Return [X, Y] of the center of cell containing provided text 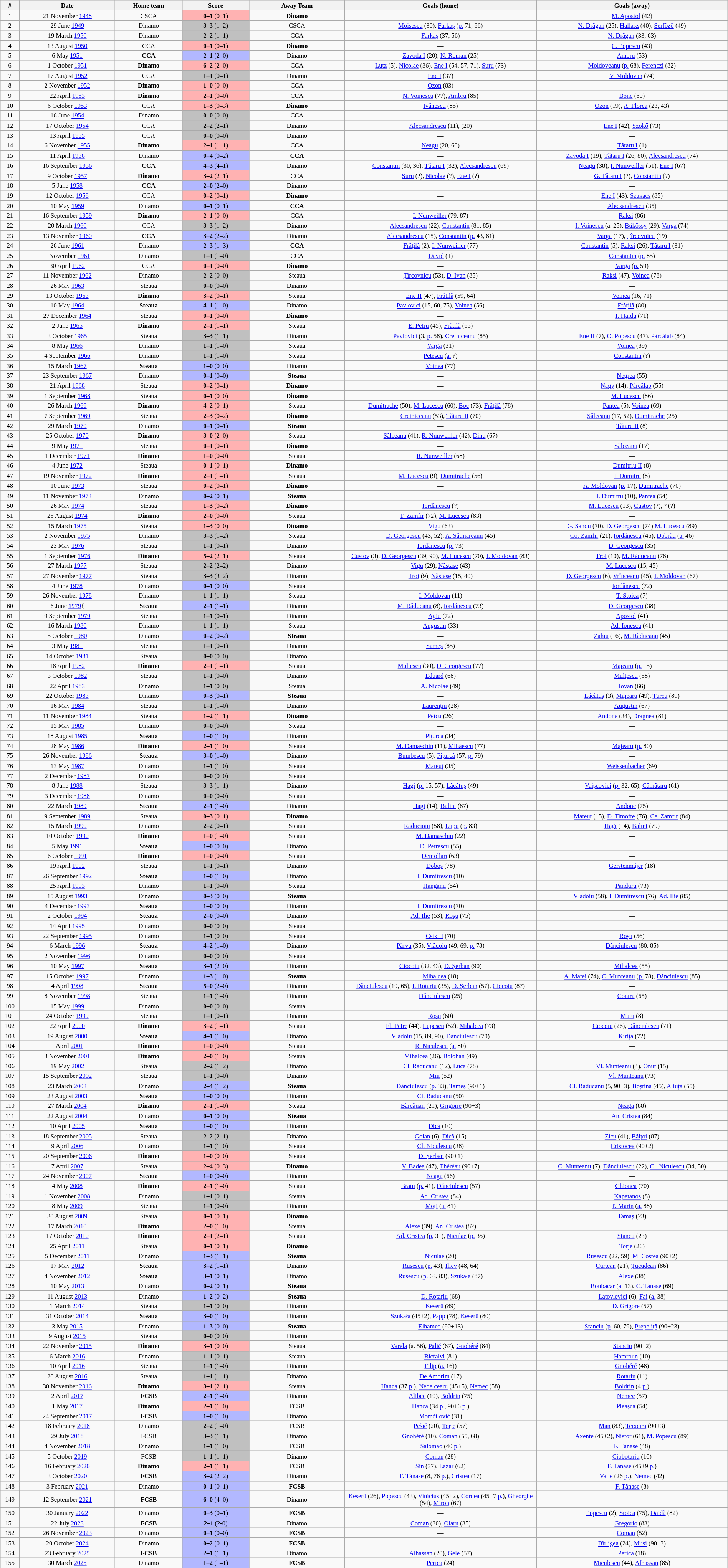
9 October 1957 [68, 175]
Nemec (57) [632, 1396]
Ozon (19), A. Florea (23, 43) [632, 105]
74 [10, 745]
Răducioiu (58), Lupu (p. 83) [441, 826]
I. Dumitru (8) [632, 476]
92 [10, 925]
13 [10, 135]
Andone (75) [632, 806]
Goals (home) [441, 5]
107 [10, 1076]
Majearu (p. 15) [632, 666]
2–2 (2–2) [215, 565]
23 March 2003 [68, 1086]
28 [10, 285]
22 November 2015 [68, 1346]
16 March 1980 [68, 626]
3 May 1981 [68, 646]
R. Niculescu (a. 80) [441, 1046]
16 September 1959 [68, 215]
4 December 1993 [68, 905]
11 August 2013 [68, 1296]
Dumitrache (50), M. Lucescu (60), Boc (73), Frățilă (78) [441, 405]
Doboș (78) [441, 866]
Ozon (83) [441, 85]
Ghionea (70) [632, 1186]
M. Lucescu (86) [632, 395]
10 April 2005 [68, 1126]
59 [10, 595]
11 April 1956 [68, 155]
35 [10, 355]
20 March 1960 [68, 225]
7 September 1969 [68, 415]
Filip (a. 16)) [441, 1366]
E. Petru (45), Frățilă (65) [441, 325]
89 [10, 896]
20 [10, 205]
85 [10, 856]
Coman (30), Olaru (35) [441, 1523]
21 [10, 215]
Niculae (20) [441, 1256]
I. Moldovan (11) [441, 595]
Rusescu (p. 63, 83), Szukała (87) [441, 1276]
6 May 1951 [68, 55]
Ad. Ionescu (41) [632, 626]
106 [10, 1066]
1 September 1976 [68, 555]
152 [10, 1533]
1 November 1961 [68, 255]
Zavoda I (20), N. Roman (25) [441, 55]
46 [10, 466]
27 [10, 275]
37 [10, 375]
Ivănescu (85) [441, 105]
132 [10, 1326]
136 [10, 1366]
3 February 2021 [68, 1486]
M. Lucescu (15, 45) [632, 565]
96 [10, 966]
62 [10, 626]
43 [10, 435]
Ad. Ilie (53), Roșu (75) [441, 915]
Kiriță (72) [632, 1036]
3 [10, 35]
97 [10, 976]
3–1 (0–0) [215, 1346]
65 [10, 656]
50 [10, 506]
Mulțescu (30), D. Georgescu (77) [441, 666]
1 October 1951 [68, 65]
Perica (18) [632, 1553]
13 November 1960 [68, 235]
145 [10, 1456]
24 September 2017 [68, 1416]
Hagi (14), Balint (79) [632, 826]
Augustin (67) [632, 706]
6 June 1979{ [68, 605]
D. Petrescu (55) [441, 846]
Boubacar (a. 13), C. Tănase (69) [632, 1286]
7 April 2007 [68, 1166]
20 August 2016 [68, 1376]
22 April 1983 [68, 686]
Bratu (p. 41), Dănciulescu (57) [441, 1186]
15 March 1975 [68, 525]
15 August 1993 [68, 896]
42 [10, 425]
75 [10, 755]
V. Moldovan (74) [632, 75]
Coman (52) [632, 1533]
Sameș (85) [441, 646]
121 [10, 1216]
Laurențiu (28) [441, 706]
3 October 2020 [68, 1476]
21 November 1948 [68, 15]
34 [10, 345]
Vl. Munteanu (73) [632, 1076]
16 May 1984 [68, 706]
Curtean (21), Țucudean (86) [632, 1266]
1 November 2008 [68, 1196]
30 January 2022 [68, 1513]
Salomão (40 p.) [441, 1446]
30 April 1962 [68, 265]
117 [10, 1176]
5–2 (2–1) [215, 555]
36 [10, 365]
Alibec (10), Boldrin (75) [441, 1396]
10 May 2013 [68, 1286]
Boldrin (4 p.) [632, 1386]
Neaga (66) [441, 1176]
Voinea (77) [441, 365]
Alecsandrescu (15), Constantin (p. 43, 81) [441, 235]
13 October 1963 [68, 296]
I. Dumitrescu (70) [441, 905]
5 June 1958 [68, 185]
Mihalcea (18) [441, 976]
134 [10, 1346]
David (1) [441, 255]
Torje (26) [632, 1246]
16 June 1954 [68, 115]
I. Voinescu (a. 25), Bükössy (29), Varga (74) [632, 225]
Ad. Cristea (p. 31), Niculae (p. 35) [441, 1236]
123 [10, 1236]
Alexe (38) [632, 1276]
Bicfalvi (81) [441, 1356]
26 November 1978 [68, 595]
Zicu (41), Bălțoi (87) [632, 1136]
F. Tănase (48) [632, 1446]
140 [10, 1406]
Cl. Răducanu (50) [441, 1096]
Zahiu (16), M. Răducanu (45) [632, 636]
Vlădoiu (15, 89, 90), Dănciulescu (70) [441, 1036]
3–3 (3–2) [215, 575]
141 [10, 1416]
154 [10, 1553]
110 [10, 1106]
19 April 1992 [68, 866]
D. Georgescu (6), Vrînceanu (45), I. Moldovan (67) [632, 575]
111 [10, 1116]
1 [10, 15]
22 July 2023 [68, 1523]
D. Șerban (90+1) [441, 1156]
Troi (9), Năstase (15, 40) [441, 575]
Ene I (43), Szakacs (85) [632, 195]
9 August 2015 [68, 1336]
Rusescu (22, 59), M. Costea (90+2) [632, 1256]
13 April 1955 [68, 135]
Vigu (63) [441, 525]
16 [10, 165]
52 [10, 525]
Co. Zamfir (21), Iordănescu (46), Dobrău (a. 46) [632, 535]
Mateuț (35) [441, 766]
Goals (away) [632, 5]
Agiu (72) [441, 616]
58 [10, 585]
15 September 2002 [68, 1076]
10 October 1990 [68, 836]
Pešić (20), Torje (57) [441, 1426]
Moldoveanu (p. 68), Ferenczi (82) [632, 65]
Ambru (53) [632, 55]
143 [10, 1436]
2 April 2017 [68, 1396]
Hagi (p. 15, 57), Lăcătuș (49) [441, 786]
135 [10, 1356]
17 May 2012 [68, 1266]
0–2 (0–2) [215, 636]
Roșu (60) [441, 1016]
# [10, 5]
T. Stoica (7) [632, 595]
6 October 1991 [68, 856]
4 November 2012 [68, 1276]
108 [10, 1086]
Rusescu (p. 43), Iliev (48, 64) [441, 1266]
3–2 (0–1) [215, 296]
104 [10, 1046]
39 [10, 395]
17 March 2010 [68, 1226]
2–2 (0–1) [215, 826]
10 May 1964 [68, 306]
63 [10, 636]
13 August 1950 [68, 45]
11 November 1973 [68, 496]
Elhamed (90+13) [441, 1326]
Csik II (70) [441, 936]
84 [10, 846]
16 September 1956 [68, 165]
Cristocea (90+2) [632, 1146]
3 October 1965 [68, 335]
19 May 2002 [68, 1066]
4 June 1978 [68, 585]
G. Sandu (70), D. Georgescu (74) M. Lucescu (89) [632, 525]
28 May 1986 [68, 745]
2 November 1952 [68, 85]
27 March 1977 [68, 565]
18 [10, 185]
D. Georgescu (43, 52), A. Sătmăreanu (45) [441, 535]
Bărcăuan (21), Grigorie (90+3) [441, 1106]
Raksi (47), Voinea (78) [632, 275]
Neagu (38), I. Nunweiller (51), Ene I (67) [632, 165]
3 December 1988 [68, 796]
66 [10, 666]
Dumitriu II (8) [632, 466]
3 October 1982 [68, 676]
81 [10, 816]
11 November 1962 [68, 275]
Moisescu (30), Farkaș (p. 71, 86) [441, 25]
18 August 1985 [68, 735]
Alexe (39), An. Cristea (82) [441, 1226]
102 [10, 1026]
2–1 (2–1) [215, 1236]
129 [10, 1296]
P. Marin (a. 88) [632, 1206]
Demollari (63) [441, 856]
90 [10, 905]
27 November 1977 [68, 575]
53 [10, 535]
60 [10, 605]
15 May 1999 [68, 1006]
Valle (26 p.), Nemec (42) [632, 1476]
133 [10, 1336]
2–1 (2-0) [215, 1523]
30 March 2025 [68, 1563]
2 [10, 25]
Weissenbacher (69) [632, 766]
Fl. Petre (44), Lupescu (52), Mihalcea (73) [441, 1026]
24 October 1999 [68, 1016]
2 November 1975 [68, 535]
I. Dumitru (10), Pantea (54) [632, 496]
95 [10, 956]
Constantin (p. 85) [632, 255]
M. Lucescu (9), Dumitrache (56) [441, 476]
19 August 2000 [68, 1036]
148 [10, 1486]
12 October 1958 [68, 195]
25 April 2011 [68, 1246]
Voinea (89) [632, 345]
94 [10, 946]
Mateuț (15), D. Timofte (76), Ce. Zamfir (84) [632, 816]
2–3 (1–3) [215, 245]
Zavoda I (19), Tătaru I (26, 80), Alecsandrescu (74) [632, 155]
M. Damaschin (11), Mihăescu (77) [441, 745]
2 October 1994 [68, 915]
5 May 1991 [68, 846]
Vaișcovici (p. 32, 65), Cămătaru (61) [632, 786]
22 October 1983 [68, 696]
44 [10, 446]
40 [10, 405]
30 August 2009 [68, 1216]
Ciocoiu (32, 43), D. Șerban (90) [441, 966]
Miculescu (44), Alhassan (85) [632, 1563]
91 [10, 915]
C. Popescu (43) [632, 45]
4 September 1966 [68, 355]
Ciocoiu (26), Dănciulescu (71) [632, 1026]
Keserü (89) [441, 1306]
8 May 2009 [68, 1206]
48 [10, 486]
Stancu (23) [632, 1236]
67 [10, 676]
Frățilă (80) [632, 306]
Bumbescu (5), Pițurcă (57, p. 79) [441, 755]
11 November 1984 [68, 715]
Bîrligea (24), Musi (90+3) [632, 1543]
Dănciulescu (p. 33), Tameș (90+1) [441, 1086]
Frățilă (2), I. Nunweiller (77) [441, 245]
Score [215, 5]
72 [10, 725]
C. Munteanu (7), Dănciulescu (22), Cl. Niculescu (34, 50) [632, 1166]
118 [10, 1186]
77 [10, 776]
M. Lucescu (13), Custov (?), ? (?) [632, 506]
126 [10, 1266]
Popescu (2), Stoica (75), Oaidă (82) [632, 1513]
A. Nicolae (49) [441, 686]
Negrea (55) [632, 375]
122 [10, 1226]
I. Nunweiller (79, 87) [441, 215]
4 [10, 45]
5–0 (2–0) [215, 986]
30 [10, 306]
138 [10, 1386]
10 May 1997 [68, 966]
Vlădoiu (58), I. Dumitrescu (76), Ad. Ilie (85) [632, 896]
2–2 (1–2) [215, 1066]
Mihalcea (26), Bolohan (49) [441, 1056]
1 December 1971 [68, 456]
Home team [149, 5]
D. Georgescu (38) [632, 605]
6 March 2016 [68, 1356]
Raksi (86) [632, 215]
27 December 1964 [68, 316]
6 November 1955 [68, 145]
1–2 (0–2) [215, 1296]
2–1 (2–0) [215, 55]
22 September 1995 [68, 936]
Miu (52) [441, 1076]
Alecsandrescu (35) [632, 205]
Sin (37), Lazăr (62) [441, 1466]
Moți (a. 81) [441, 1206]
N. Voinescu (77), Ambru (85) [441, 95]
10 April 2016 [68, 1366]
116 [10, 1166]
23 September 1967 [68, 375]
Apostol (41) [632, 616]
79 [10, 796]
Vigu (29), Năstase (43) [441, 565]
32 [10, 325]
86 [10, 866]
51 [10, 516]
23 [10, 235]
8 June 1988 [68, 786]
Varga (17), Țîrcovnicu (19) [632, 235]
Stanciu (90+2) [632, 1346]
Tamaș (23) [632, 1216]
125 [10, 1256]
Hagi (14), Balint (87) [441, 806]
A. Matei (74), C. Munteanu (p. 78), Dănciulescu (85) [632, 976]
Kapetanos (8) [632, 1196]
Majearu (p. 80) [632, 745]
64 [10, 646]
26 May 1974 [68, 506]
M. Răducanu (8), Iordănescu (73) [441, 605]
3–1 (0–1) [215, 1276]
153 [10, 1543]
3 November 2001 [68, 1056]
Neagu (20, 60) [441, 145]
29 March 1970 [68, 425]
F. Tănase (8, 76 p.), Cristea (17) [441, 1476]
Sălceanu (17) [632, 446]
Țîrcovnicu (53), D. Ivan (85) [441, 275]
9 May 1971 [68, 446]
14 April 1995 [68, 925]
Mihalcea (55) [632, 966]
Gnohéré (10), Coman (55, 68) [441, 1436]
Farkaș (37, 56) [441, 35]
8 November 1998 [68, 996]
2–2 (1–0) [215, 1426]
2 November 1996 [68, 956]
22 August 2004 [68, 1116]
41 [10, 415]
12 [10, 126]
Varela (a. 56), Palić (67), Gnohéré (84) [441, 1346]
Latovlevici (6), Fai (a. 38) [632, 1296]
Gerstenmájer (18) [632, 866]
61 [10, 616]
Lăcătuș (3), Majearu (49), Turcu (89) [632, 696]
M. Damaschin (22) [441, 836]
131 [10, 1316]
Away Team [297, 5]
6 March 1996 [68, 946]
83 [10, 836]
82 [10, 826]
149 [10, 1499]
99 [10, 996]
Vl. Munteanu (4), Onuț (15) [632, 1066]
Stanciu (p. 60, 79), Prepeliță (90+23) [632, 1326]
4 May 2008 [68, 1186]
16 February 2020 [68, 1466]
Varga (p. 59) [632, 265]
Alecsandrescu (22), Constantin (81, 85) [441, 225]
22 March 1989 [68, 806]
4 April 1998 [68, 986]
23 February 2025 [68, 1553]
9 September 1989 [68, 816]
137 [10, 1376]
45 [10, 456]
33 [10, 335]
57 [10, 575]
73 [10, 735]
Iordănescu (72) [632, 585]
54 [10, 545]
9 September 1979 [68, 616]
19 March 1950 [68, 35]
Perica (24) [441, 1563]
14 October 1981 [68, 656]
26 November 1986 [68, 755]
Coman (28) [441, 1456]
20 October 2024 [68, 1543]
115 [10, 1156]
Suru (?), Nicolae (?), Ene I (?) [441, 175]
23 August 2003 [68, 1096]
25 October 1970 [68, 435]
15 October 1997 [68, 976]
N. Drăgan (33, 63) [632, 35]
2–2 (0–0) [215, 275]
Date [68, 5]
112 [10, 1126]
15 May 1985 [68, 725]
11 [10, 115]
3–1 (2–1) [215, 1386]
69 [10, 696]
17 October 1954 [68, 126]
124 [10, 1246]
26 November 2023 [68, 1533]
151 [10, 1523]
Iordănescu (p. 73) [441, 545]
Momčilović (31) [441, 1416]
Ene II (47), Frățilă (59, 64) [441, 296]
Lutz (5), Nicolae (36), Ene I (54, 57, 71), Suru (73) [441, 65]
103 [10, 1036]
29 July 2018 [68, 1436]
Ad. Cristea (84) [441, 1196]
Gregório (83) [632, 1523]
1–3 (1–0) [215, 976]
F. Tănase (8) [632, 1486]
Axente (45+2), Nistor (61), M. Popescu (89) [632, 1436]
25 August 1974 [68, 516]
9 [10, 95]
Iordănescu (?) [441, 506]
130 [10, 1306]
3–0 (2–0) [215, 435]
Augustin (33) [441, 626]
Eduard (68) [441, 676]
5 [10, 55]
17 [10, 175]
Mutu (8) [632, 1016]
Sălceanu (17, 52), Dumitrache (25) [632, 415]
M. Apostol (42) [632, 15]
98 [10, 986]
6–2 (2–0) [215, 65]
105 [10, 1056]
87 [10, 876]
Tătaru I (1) [632, 145]
139 [10, 1396]
2–0 (2–0) [215, 185]
Constantin (?) [632, 355]
26 March 1969 [68, 405]
10 May 1959 [68, 205]
12 September 2021 [68, 1499]
Contra (65) [632, 996]
1–3 (0–3) [215, 105]
Mulțescu (58) [632, 676]
68 [10, 686]
A. Moldovan (p. 17), Dumitrache (70) [632, 486]
Pavlovici (3, p. 58), Creiniceanu (85) [441, 335]
Panduru (73) [632, 886]
2–2 (1–1) [215, 35]
Keserü (26), Popescu (43), Vinícius (45+2), Cordea (45+7 p.), Gheorghe (54), Miron (67) [441, 1499]
Man (83), Teixeira (90+3) [632, 1426]
Cl. Niculescu (38) [441, 1146]
Hanganu (54) [441, 886]
3–1 (2–0) [215, 966]
Cl. Răducanu (5, 90+3), Boștină (45), Aliuță (55) [632, 1086]
9 April 2006 [68, 1146]
29 June 1949 [68, 25]
Andone (34), Dragnea (81) [632, 715]
26 June 1961 [68, 245]
I. Haidu (71) [632, 316]
Dănciulescu (80, 85) [632, 946]
6 [10, 65]
N. Drăgan (25), Hallasz (40), Serfözö (49) [632, 25]
17 October 2010 [68, 1236]
Ene I (37) [441, 75]
47 [10, 476]
2–4 (0–3) [215, 1166]
Ene II (7), O. Popescu (47), Pârcălab (84) [632, 335]
Bone (60) [632, 95]
1 May 2017 [68, 1406]
7 [10, 75]
15 March 1967 [68, 365]
5 October 1980 [68, 636]
8 [10, 85]
101 [10, 1016]
Alhassan (20), Gele (57) [441, 1553]
I. Dumitrescu (10) [441, 876]
2–4 (1–2) [215, 1086]
Roșu (56) [632, 936]
Dănciulescu (25) [441, 996]
31 October 2014 [68, 1316]
150 [10, 1513]
49 [10, 496]
21 April 1968 [68, 385]
19 [10, 195]
70 [10, 706]
113 [10, 1136]
114 [10, 1146]
Constantin (30, 36), Tătaru I (32), Alecsandrescu (69) [441, 165]
127 [10, 1276]
Tătaru II (8) [632, 425]
6 October 1953 [68, 105]
G. Tătaru I (?), Constantin (?) [632, 175]
Ciobotariu (10) [632, 1456]
Iovan (66) [632, 686]
19 November 1972 [68, 476]
1 September 1968 [68, 395]
144 [10, 1446]
93 [10, 936]
3–2 (2–1) [215, 175]
26 [10, 265]
56 [10, 565]
25 April 1993 [68, 886]
D. Rotariu (68) [441, 1296]
Gnohéré (48) [632, 1366]
An. Cristea (84) [632, 1116]
4 June 1972 [68, 466]
18 September 2005 [68, 1136]
2 June 1965 [68, 325]
10 June 1973 [68, 486]
14 [10, 145]
1–3 (1–1) [215, 1256]
18 April 1982 [68, 666]
Pleașcă (54) [632, 1406]
Varga (31) [441, 345]
88 [10, 886]
0–3 (0–0) [215, 896]
6–0 (4–0) [215, 1499]
Nagy (14), Pârcălab (55) [632, 385]
29 [10, 296]
Creiniceanu (53), Tătaru II (70) [441, 415]
2 December 1987 [68, 776]
22 April 1953 [68, 95]
100 [10, 1006]
4–3 (4–1) [215, 165]
0–4 (0–2) [215, 155]
D. Grigore (57) [632, 1306]
Troi (10), M. Răducanu (76) [632, 555]
15 March 1990 [68, 826]
4 November 2018 [68, 1446]
26 September 1992 [68, 876]
D. Georgescu (35) [632, 545]
71 [10, 715]
27 March 2004 [68, 1106]
24 [10, 245]
55 [10, 555]
10 [10, 105]
3 May 2015 [68, 1326]
38 [10, 385]
30 November 2016 [68, 1386]
Petcu (26) [441, 715]
146 [10, 1466]
15 [10, 155]
24 November 2007 [68, 1176]
20 September 2006 [68, 1156]
120 [10, 1206]
17 August 1952 [68, 75]
Alecsandrescu (11), (20) [441, 126]
Hanca (37 p.), Nedelcearu (45+5), Nemec (58) [441, 1386]
31 [10, 316]
Hamroun (10) [632, 1356]
Dică (10) [441, 1126]
Sălceanu (41), R. Nunweiller (42), Dinu (67) [441, 435]
142 [10, 1426]
Ene I (42), Szökő (73) [632, 126]
22 April 2000 [68, 1026]
13 May 1987 [68, 766]
128 [10, 1286]
1 March 2014 [68, 1306]
76 [10, 766]
Cl. Răducanu (12), Luca (78) [441, 1066]
Constantin (5), Raksi (26), Tătaru I (31) [632, 245]
Petescu (a. ?) [441, 355]
1–3 (0–2) [215, 506]
1 April 2001 [68, 1046]
119 [10, 1196]
8 May 1966 [68, 345]
Pavlovici (15, 60, 75), Voinea (56) [441, 306]
R. Nunweiller (68) [441, 456]
18 February 2018 [68, 1426]
26 May 1963 [68, 285]
4–2 (0–1) [215, 405]
Pițurcă (34) [441, 735]
4–2 (1–0) [215, 946]
Hanca (34 p., 90+6 p.) [441, 1406]
Custov (3), D. Georgescu (39, 90), M. Lucescu (70), I. Moldovan (83) [441, 555]
De Amorim (17) [441, 1376]
T. Zamfir (72), M. Lucescu (83) [441, 516]
25 [10, 255]
F. Tănase (45+9 p.) [632, 1466]
Dănciulescu (19, 65), I. Rotariu (35), D. Șerban (57), Ciocoiu (87) [441, 986]
155 [10, 1563]
80 [10, 806]
Pantea (5), Voinea (69) [632, 405]
Goian (6), Dică (15) [441, 1136]
Szukała (45+2), Papp (78), Keserü (80) [441, 1316]
22 [10, 225]
5 October 2019 [68, 1456]
5 December 2011 [68, 1256]
78 [10, 786]
23 May 1976 [68, 545]
Voinea (16, 71) [632, 296]
147 [10, 1476]
Neaga (88) [632, 1106]
Pârvu (35), Vlădoiu (49, 69, p. 78) [441, 946]
109 [10, 1096]
Rotariu (11) [632, 1376]
2–3 (0–2) [215, 415]
V. Badea (47), Théréau (90+7) [441, 1166]
